Return (X, Y) of the center of cell containing provided text 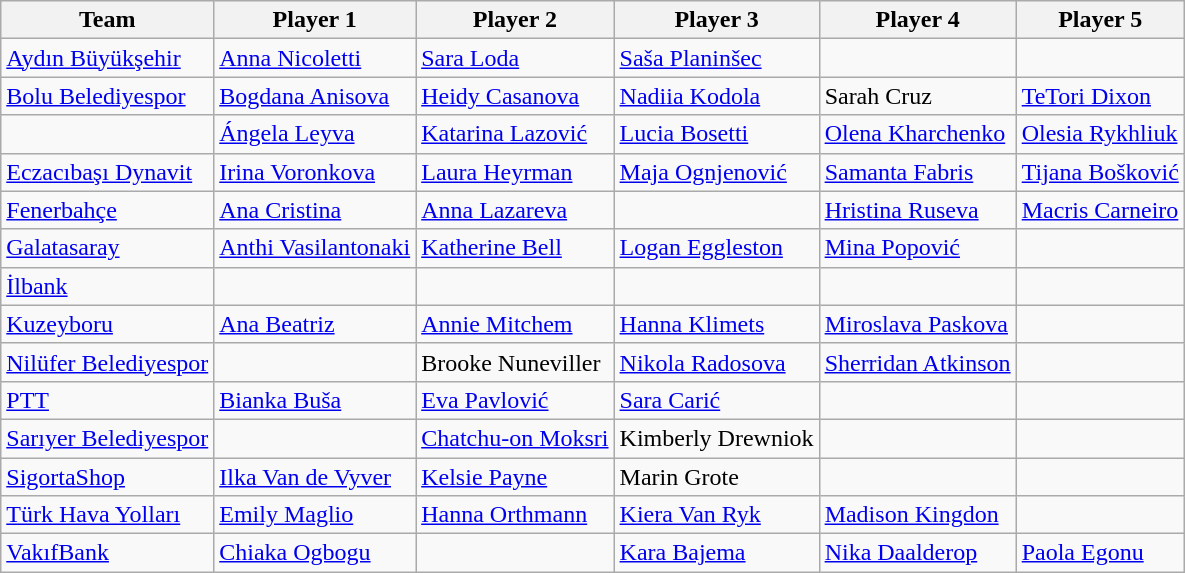
Türk Hava Yolları (108, 515)
TeTori Dixon (1100, 96)
Chiaka Ogbogu (315, 553)
Player 1 (315, 20)
Annie Mitchem (515, 324)
Laura Heyrman (515, 172)
Ana Beatriz (315, 324)
Kelsie Payne (515, 477)
Irina Voronkova (315, 172)
Eczacıbaşı Dynavit (108, 172)
Hanna Klimets (716, 324)
Aydın Büyükşehir (108, 58)
Olesia Rykhliuk (1100, 134)
Anna Lazareva (515, 210)
Hristina Ruseva (918, 210)
Hanna Orthmann (515, 515)
Mina Popović (918, 248)
Kara Bajema (716, 553)
SigortaShop (108, 477)
VakıfBank (108, 553)
Marin Grote (716, 477)
Nadiia Kodola (716, 96)
Ángela Leyva (315, 134)
Emily Maglio (315, 515)
Player 5 (1100, 20)
Miroslava Paskova (918, 324)
Kiera Van Ryk (716, 515)
Anthi Vasilantonaki (315, 248)
Macris Carneiro (1100, 210)
Bianka Buša (315, 400)
Nilüfer Belediyespor (108, 362)
Lucia Bosetti (716, 134)
Kimberly Drewniok (716, 438)
Nikola Radosova (716, 362)
Player 3 (716, 20)
İlbank (108, 286)
Anna Nicoletti (315, 58)
Saša Planinšec (716, 58)
Sarah Cruz (918, 96)
Logan Eggleston (716, 248)
Player 4 (918, 20)
Ana Cristina (315, 210)
Olena Kharchenko (918, 134)
Brooke Nuneviller (515, 362)
Eva Pavlović (515, 400)
Sara Carić (716, 400)
Kuzeyboru (108, 324)
Katarina Lazović (515, 134)
PTT (108, 400)
Chatchu-on Moksri (515, 438)
Paola Egonu (1100, 553)
Fenerbahçe (108, 210)
Maja Ognjenović (716, 172)
Bolu Belediyespor (108, 96)
Nika Daalderop (918, 553)
Madison Kingdon (918, 515)
Bogdana Anisova (315, 96)
Galatasaray (108, 248)
Sarıyer Belediyespor (108, 438)
Player 2 (515, 20)
Heidy Casanova (515, 96)
Sherridan Atkinson (918, 362)
Sara Loda (515, 58)
Team (108, 20)
Katherine Bell (515, 248)
Tijana Bošković (1100, 172)
Samanta Fabris (918, 172)
Ilka Van de Vyver (315, 477)
